Search for the cell housing the specified text and yield its (x, y) center coordinate. 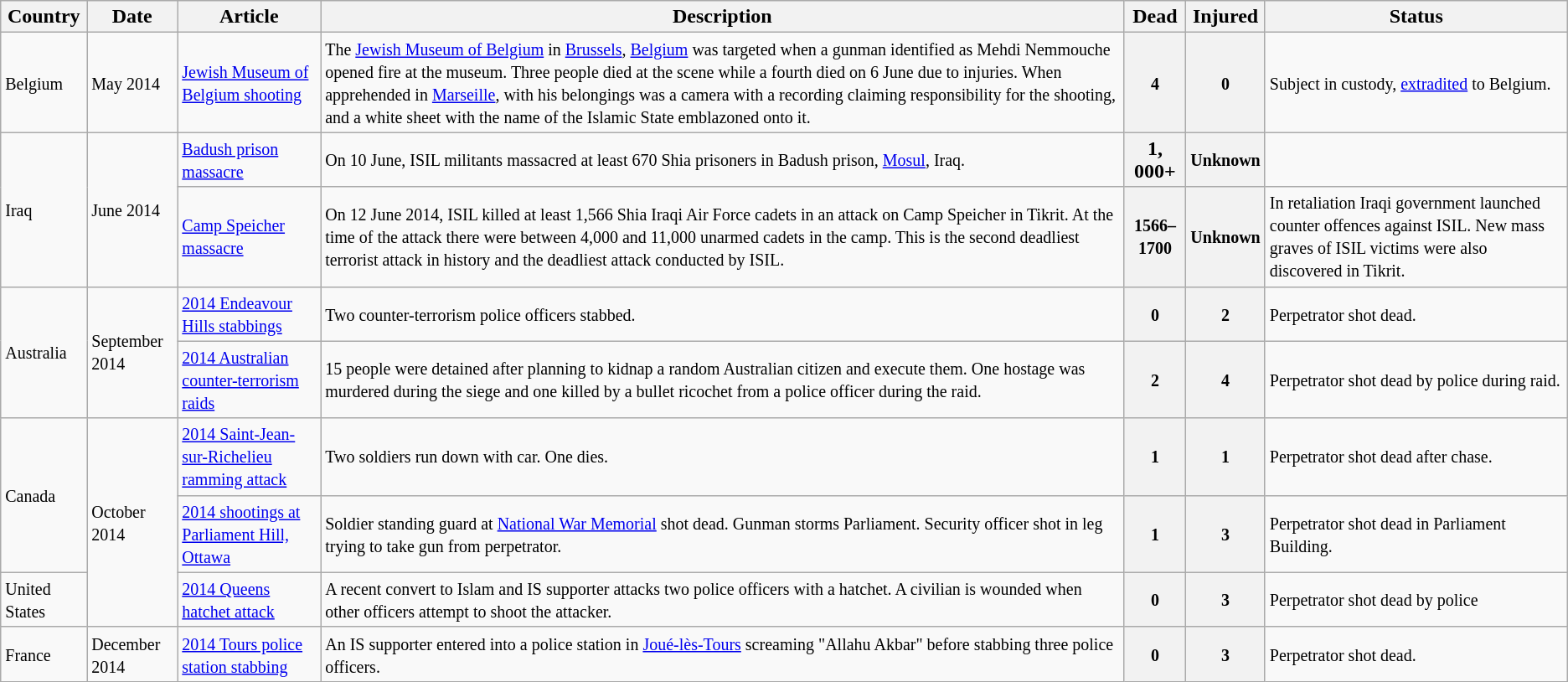
Description (722, 17)
Jewish Museum of Belgium shooting (250, 82)
Country (44, 17)
2014 Australian counter-terrorism raids (250, 380)
May 2014 (132, 82)
Two counter-terrorism police officers stabbed. (722, 313)
1, 000+ (1155, 159)
Belgium (44, 82)
2014 Endeavour Hills stabbings (250, 313)
June 2014 (132, 209)
Date (132, 17)
Perpetrator shot dead by police (1416, 600)
Injured (1225, 17)
Canada (44, 495)
France (44, 654)
Dead (1155, 17)
Article (250, 17)
October 2014 (132, 523)
2014 Tours police station stabbing (250, 654)
On 10 June, ISIL militants massacred at least 670 Shia prisoners in Badush prison, Mosul, Iraq. (722, 159)
1566–1700 (1155, 236)
2014 Queens hatchet attack (250, 600)
Subject in custody, extradited to Belgium. (1416, 82)
Australia (44, 352)
Two soldiers run down with car. One dies. (722, 457)
Status (1416, 17)
December 2014 (132, 654)
Camp Speicher massacre (250, 236)
Iraq (44, 209)
Perpetrator shot dead in Parliament Building. (1416, 534)
An IS supporter entered into a police station in Joué-lès-Tours screaming "Allahu Akbar" before stabbing three police officers. (722, 654)
2014 Saint-Jean-sur-Richelieu ramming attack (250, 457)
Perpetrator shot dead by police during raid. (1416, 380)
Perpetrator shot dead after chase. (1416, 457)
2014 shootings at Parliament Hill, Ottawa (250, 534)
United States (44, 600)
In retaliation Iraqi government launched counter offences against ISIL. New mass graves of ISIL victims were also discovered in Tikrit. (1416, 236)
Badush prison massacre (250, 159)
September 2014 (132, 352)
